Pinpoint the cell where the given text exists, returning its (x, y) midpoint coordinate. 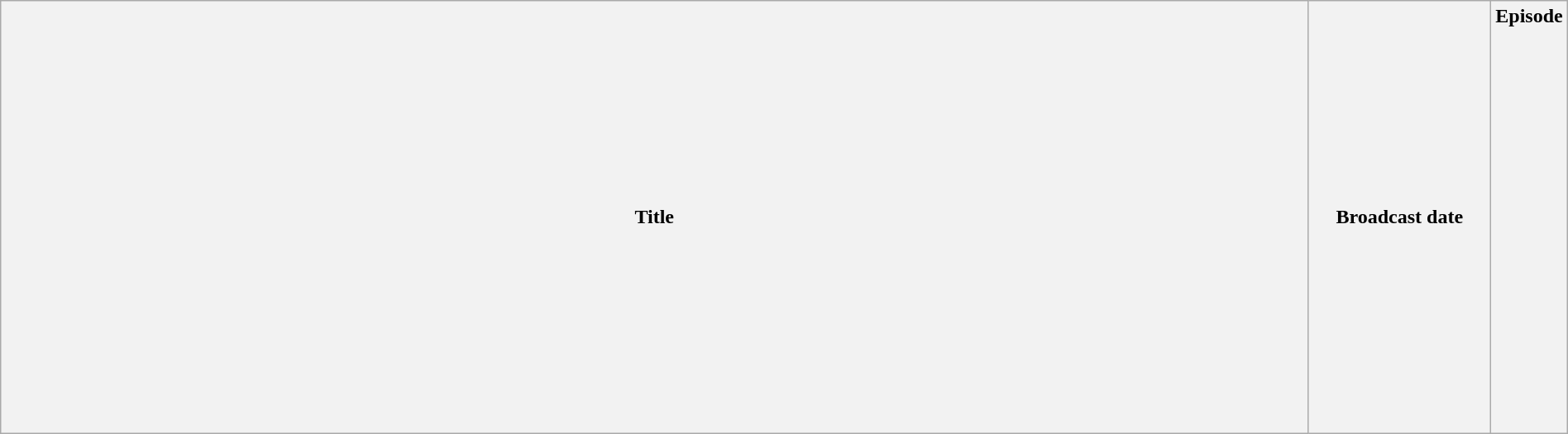
Title (655, 217)
Episode (1529, 217)
Broadcast date (1399, 217)
